Pinpoint the cell where the given text exists, returning its (x, y) midpoint coordinate. 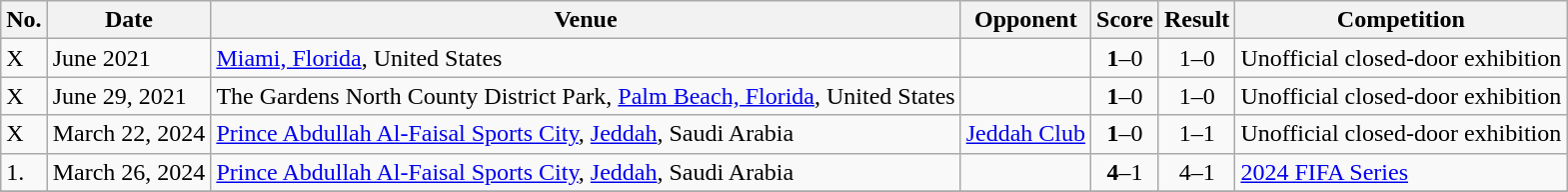
No. (24, 20)
Jeddah Club (1025, 134)
1. (24, 172)
June 29, 2021 (129, 96)
2024 FIFA Series (1401, 172)
March 26, 2024 (129, 172)
Competition (1401, 20)
Result (1196, 20)
Score (1125, 20)
The Gardens North County District Park, Palm Beach, Florida, United States (586, 96)
March 22, 2024 (129, 134)
Date (129, 20)
June 2021 (129, 58)
1–1 (1196, 134)
Venue (586, 20)
Miami, Florida, United States (586, 58)
Opponent (1025, 20)
